Output the (x, y) coordinate of the center of the cell containing the given text.  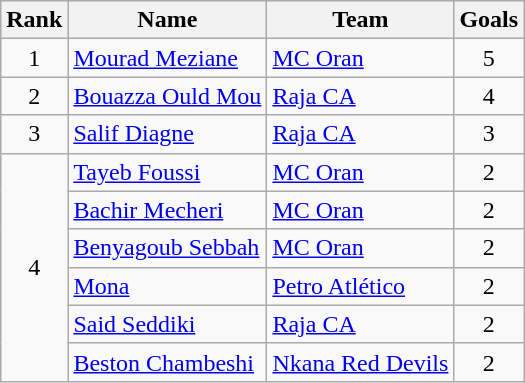
Petro Atlético (360, 286)
Tayeb Foussi (168, 172)
Benyagoub Sebbah (168, 248)
Mourad Meziane (168, 58)
Salif Diagne (168, 134)
Mona (168, 286)
Rank (34, 20)
Said Seddiki (168, 324)
Goals (489, 20)
1 (34, 58)
Beston Chambeshi (168, 362)
Bouazza Ould Mou (168, 96)
5 (489, 58)
Team (360, 20)
Bachir Mecheri (168, 210)
Name (168, 20)
Nkana Red Devils (360, 362)
